Scan for the cell matching the given text and deliver its [x, y] coordinate at center. 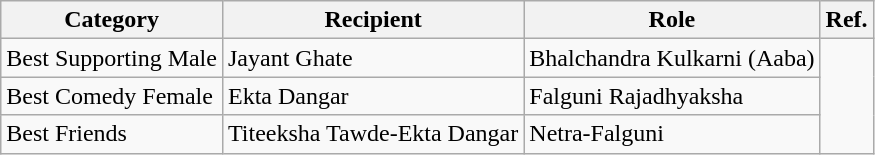
Best Supporting Male [112, 58]
Best Friends [112, 134]
Category [112, 20]
Jayant Ghate [372, 58]
Role [672, 20]
Recipient [372, 20]
Ekta Dangar [372, 96]
Falguni Rajadhyaksha [672, 96]
Ref. [846, 20]
Best Comedy Female [112, 96]
Netra-Falguni [672, 134]
Bhalchandra Kulkarni (Aaba) [672, 58]
Titeeksha Tawde-Ekta Dangar [372, 134]
